Identify which cell holds the provided text, then report its (X, Y) central coordinate. 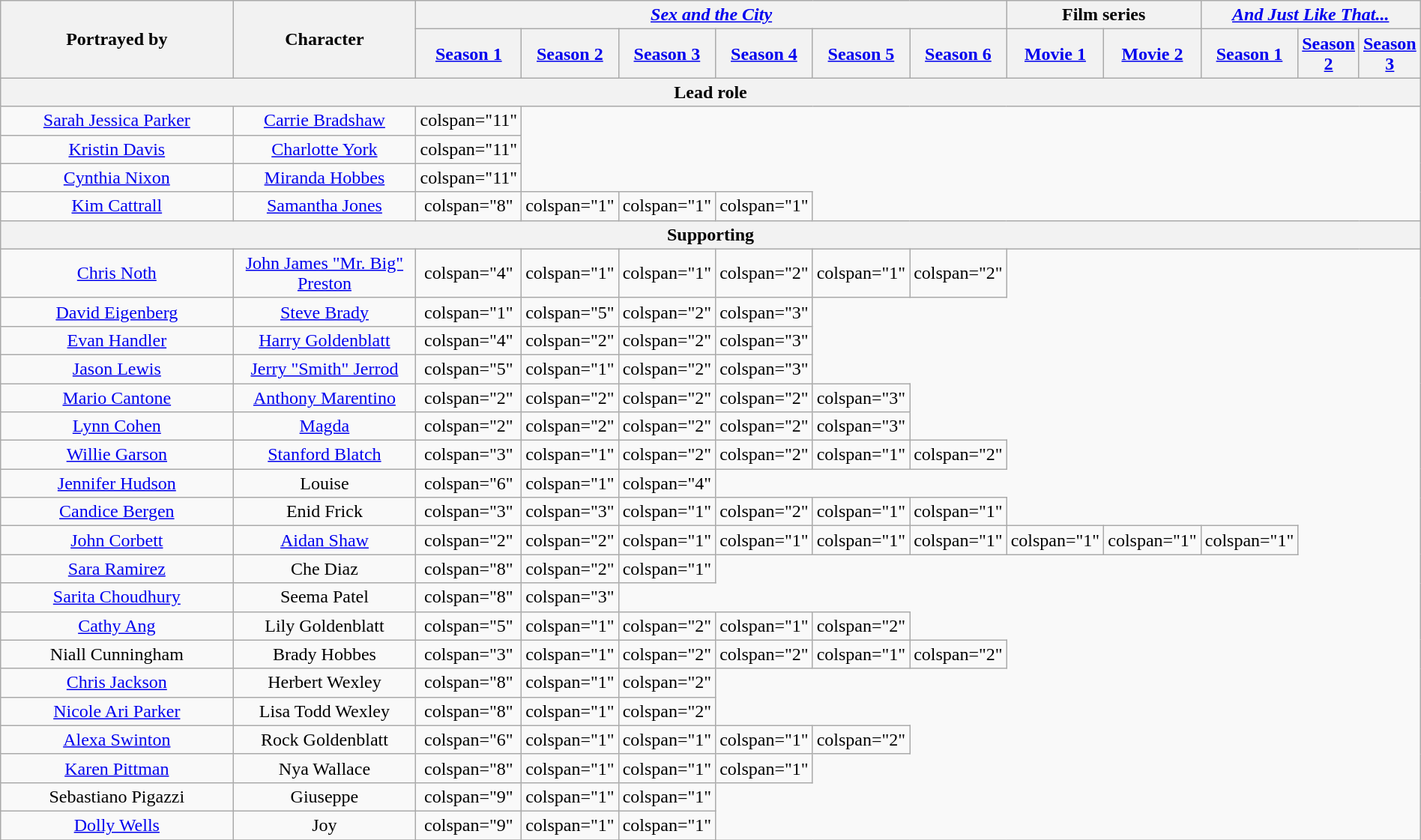
Portrayed by (117, 39)
John James "Mr. Big" Preston (325, 273)
Season 4 (764, 54)
Lisa Todd Wexley (325, 711)
Jennifer Hudson (117, 483)
Brady Hobbes (325, 654)
Sarita Choudhury (117, 597)
Sebastiano Pigazzi (117, 797)
Season 6 (959, 54)
Mario Cantone (117, 398)
Chris Jackson (117, 683)
Joy (325, 825)
Seema Patel (325, 597)
Lead role (710, 92)
Candice Bergen (117, 512)
Season 5 (861, 54)
Steve Brady (325, 312)
Giuseppe (325, 797)
Harry Goldenblatt (325, 340)
Supporting (710, 235)
Cathy Ang (117, 626)
Charlotte York (325, 149)
Jerry "Smith" Jerrod (325, 369)
Herbert Wexley (325, 683)
Aidan Shaw (325, 540)
Willie Garson (117, 455)
David Eigenberg (117, 312)
Sarah Jessica Parker (117, 121)
Character (325, 39)
John Corbett (117, 540)
Enid Frick (325, 512)
Cynthia Nixon (117, 178)
Chris Noth (117, 273)
Kim Cattrall (117, 206)
Movie 2 (1153, 54)
Che Diaz (325, 569)
And Just Like That... (1310, 15)
Alexa Swinton (117, 740)
Lily Goldenblatt (325, 626)
Evan Handler (117, 340)
Karen Pittman (117, 768)
Lynn Cohen (117, 426)
Kristin Davis (117, 149)
Magda (325, 426)
Louise (325, 483)
Movie 1 (1055, 54)
Miranda Hobbes (325, 178)
Anthony Marentino (325, 398)
Dolly Wells (117, 825)
Sara Ramirez (117, 569)
Jason Lewis (117, 369)
Sex and the City (711, 15)
Samantha Jones (325, 206)
Nya Wallace (325, 768)
Stanford Blatch (325, 455)
Rock Goldenblatt (325, 740)
Film series (1103, 15)
Carrie Bradshaw (325, 121)
Nicole Ari Parker (117, 711)
Niall Cunningham (117, 654)
